Output the (X, Y) coordinate of the center of the cell containing the given text.  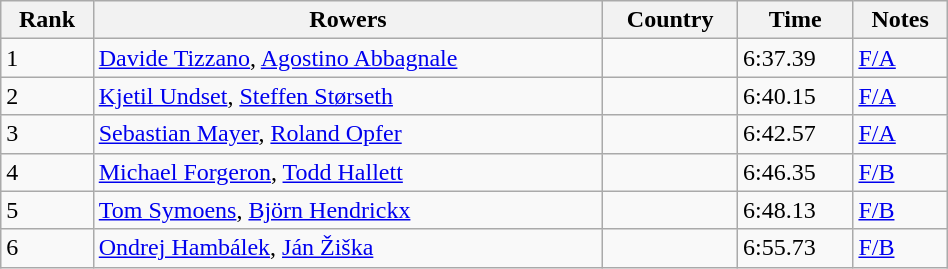
6:40.15 (796, 96)
3 (47, 134)
Kjetil Undset, Steffen Størseth (348, 96)
Tom Symoens, Björn Hendrickx (348, 210)
2 (47, 96)
Country (670, 20)
Notes (900, 20)
6:37.39 (796, 58)
1 (47, 58)
5 (47, 210)
Sebastian Mayer, Roland Opfer (348, 134)
Davide Tizzano, Agostino Abbagnale (348, 58)
6:46.35 (796, 172)
Rank (47, 20)
6:48.13 (796, 210)
4 (47, 172)
6:42.57 (796, 134)
Ondrej Hambálek, Ján Žiška (348, 248)
Rowers (348, 20)
Michael Forgeron, Todd Hallett (348, 172)
6:55.73 (796, 248)
6 (47, 248)
Time (796, 20)
